Extract the [X, Y] coordinate from the center of the cell holding the provided text.  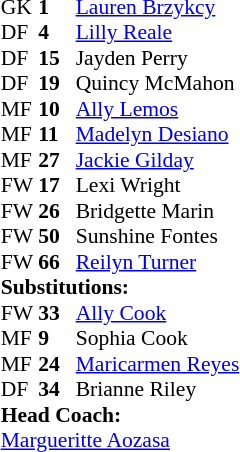
66 [57, 262]
10 [57, 109]
4 [57, 33]
50 [57, 237]
27 [57, 160]
Madelyn Desiano [158, 135]
26 [57, 211]
Jayden Perry [158, 58]
19 [57, 83]
34 [57, 389]
Substitutions: [120, 287]
Head Coach: [120, 415]
Jackie Gilday [158, 160]
Ally Cook [158, 313]
9 [57, 339]
Reilyn Turner [158, 262]
Lexi Wright [158, 185]
Sophia Cook [158, 339]
Brianne Riley [158, 389]
Bridgette Marin [158, 211]
33 [57, 313]
17 [57, 185]
Maricarmen Reyes [158, 364]
Lilly Reale [158, 33]
Ally Lemos [158, 109]
24 [57, 364]
Sunshine Fontes [158, 237]
Quincy McMahon [158, 83]
11 [57, 135]
15 [57, 58]
